Capture the cell that displays the provided text and extract its [x, y] central coordinate. 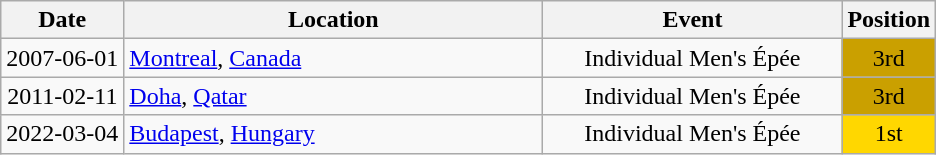
Budapest, Hungary [334, 134]
Location [334, 20]
Date [62, 20]
Doha, Qatar [334, 96]
Event [692, 20]
Position [889, 20]
2022-03-04 [62, 134]
Montreal, Canada [334, 58]
2011-02-11 [62, 96]
2007-06-01 [62, 58]
1st [889, 134]
